Scan for the cell matching the given text and deliver its (X, Y) coordinate at center. 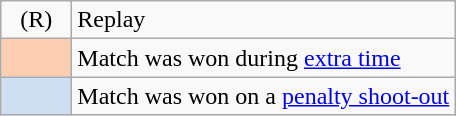
Match was won during extra time (264, 58)
Replay (264, 20)
Match was won on a penalty shoot-out (264, 96)
(R) (36, 20)
